Find where the given text appears and provide that cell's center as [X, Y] coordinate. 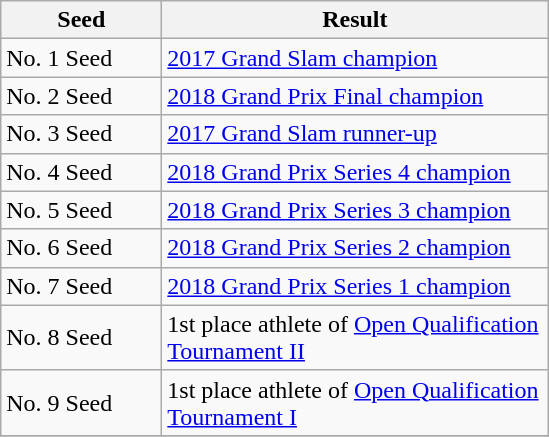
2018 Grand Prix Series 1 champion [355, 286]
No. 2 Seed [82, 96]
1st place athlete of Open Qualification Tournament II [355, 338]
2018 Grand Prix Final champion [355, 96]
2018 Grand Prix Series 4 champion [355, 172]
No. 8 Seed [82, 338]
No. 9 Seed [82, 402]
No. 7 Seed [82, 286]
No. 3 Seed [82, 134]
Seed [82, 20]
2018 Grand Prix Series 3 champion [355, 210]
2017 Grand Slam runner-up [355, 134]
2017 Grand Slam champion [355, 58]
No. 4 Seed [82, 172]
No. 6 Seed [82, 248]
1st place athlete of Open Qualification Tournament I [355, 402]
No. 5 Seed [82, 210]
2018 Grand Prix Series 2 champion [355, 248]
Result [355, 20]
No. 1 Seed [82, 58]
